Search for the cell housing the specified text and yield its (x, y) center coordinate. 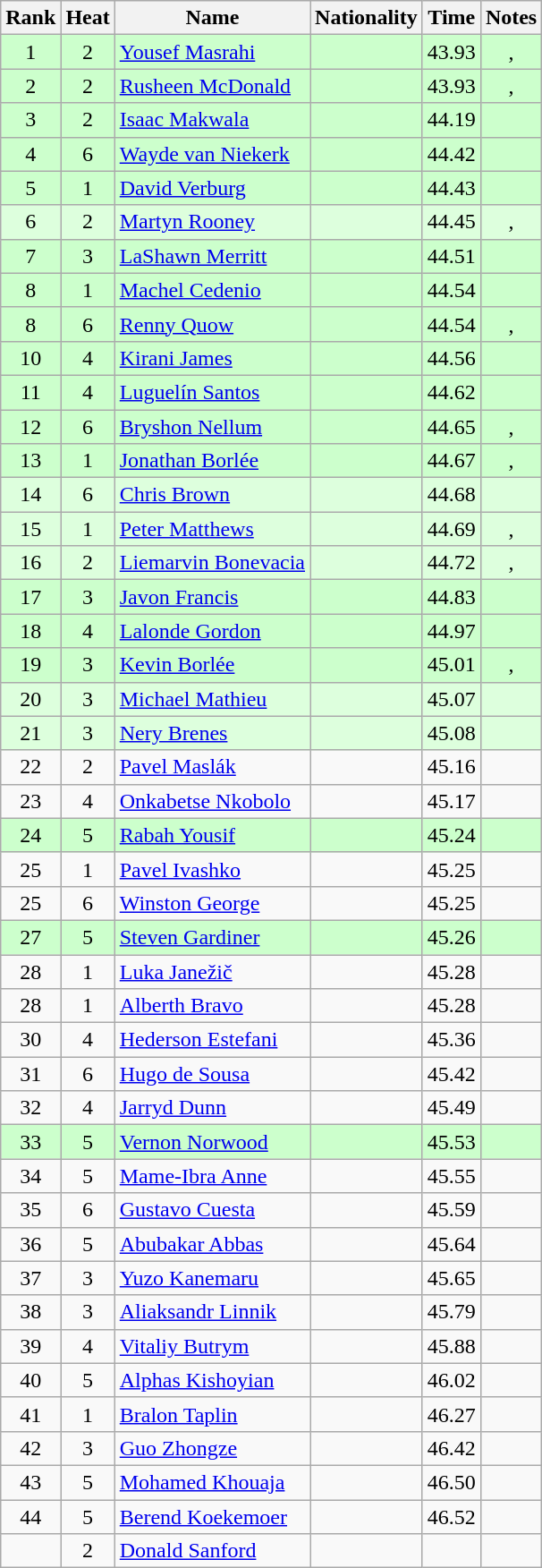
44.69 (451, 529)
45.07 (451, 699)
27 (30, 937)
Vernon Norwood (212, 1142)
Donald Sanford (212, 1551)
Kevin Borlée (212, 665)
14 (30, 495)
Hugo de Sousa (212, 1074)
Chris Brown (212, 495)
Gustavo Cuesta (212, 1210)
45.79 (451, 1312)
Vitaliy Butrym (212, 1346)
15 (30, 529)
45.65 (451, 1278)
44.67 (451, 461)
Bryshon Nellum (212, 427)
44.19 (451, 120)
45.17 (451, 801)
44.83 (451, 597)
23 (30, 801)
Pavel Maslák (212, 767)
Mohamed Khouaja (212, 1482)
11 (30, 392)
Bralon Taplin (212, 1414)
40 (30, 1380)
45.55 (451, 1176)
33 (30, 1142)
44.65 (451, 427)
Hederson Estefani (212, 1040)
Abubakar Abbas (212, 1244)
Rusheen McDonald (212, 86)
13 (30, 461)
7 (30, 256)
Luguelín Santos (212, 392)
46.52 (451, 1517)
30 (30, 1040)
Aliaksandr Linnik (212, 1312)
Rabah Yousif (212, 835)
44.51 (451, 256)
Onkabetse Nkobolo (212, 801)
Mame-Ibra Anne (212, 1176)
Peter Matthews (212, 529)
44.42 (451, 154)
44.43 (451, 188)
46.42 (451, 1448)
45.16 (451, 767)
Jarryd Dunn (212, 1108)
44.72 (451, 563)
Yousef Masrahi (212, 52)
46.27 (451, 1414)
Javon Francis (212, 597)
36 (30, 1244)
Renny Quow (212, 324)
44.45 (451, 222)
Michael Mathieu (212, 699)
Wayde van Niekerk (212, 154)
45.59 (451, 1210)
Kirani James (212, 358)
Jonathan Borlée (212, 461)
35 (30, 1210)
Steven Gardiner (212, 937)
46.50 (451, 1482)
Heat (88, 18)
42 (30, 1448)
44.56 (451, 358)
45.01 (451, 665)
20 (30, 699)
Pavel Ivashko (212, 869)
Name (212, 18)
19 (30, 665)
10 (30, 358)
45.26 (451, 937)
45.49 (451, 1108)
22 (30, 767)
17 (30, 597)
Nationality (367, 18)
Isaac Makwala (212, 120)
Winston George (212, 903)
Lalonde Gordon (212, 631)
Luka Janežič (212, 971)
38 (30, 1312)
Yuzo Kanemaru (212, 1278)
16 (30, 563)
Alberth Bravo (212, 1006)
45.08 (451, 733)
37 (30, 1278)
David Verburg (212, 188)
LaShawn Merritt (212, 256)
46.02 (451, 1380)
45.36 (451, 1040)
45.53 (451, 1142)
Guo Zhongze (212, 1448)
45.24 (451, 835)
Nery Brenes (212, 733)
24 (30, 835)
Alphas Kishoyian (212, 1380)
12 (30, 427)
44.97 (451, 631)
44.62 (451, 392)
Machel Cedenio (212, 290)
45.88 (451, 1346)
21 (30, 733)
Liemarvin Bonevacia (212, 563)
Time (451, 18)
45.64 (451, 1244)
34 (30, 1176)
Martyn Rooney (212, 222)
44.68 (451, 495)
44 (30, 1517)
Rank (30, 18)
32 (30, 1108)
Notes (511, 18)
41 (30, 1414)
43 (30, 1482)
Berend Koekemoer (212, 1517)
18 (30, 631)
31 (30, 1074)
39 (30, 1346)
45.42 (451, 1074)
